Search for the cell housing the specified text and yield its (x, y) center coordinate. 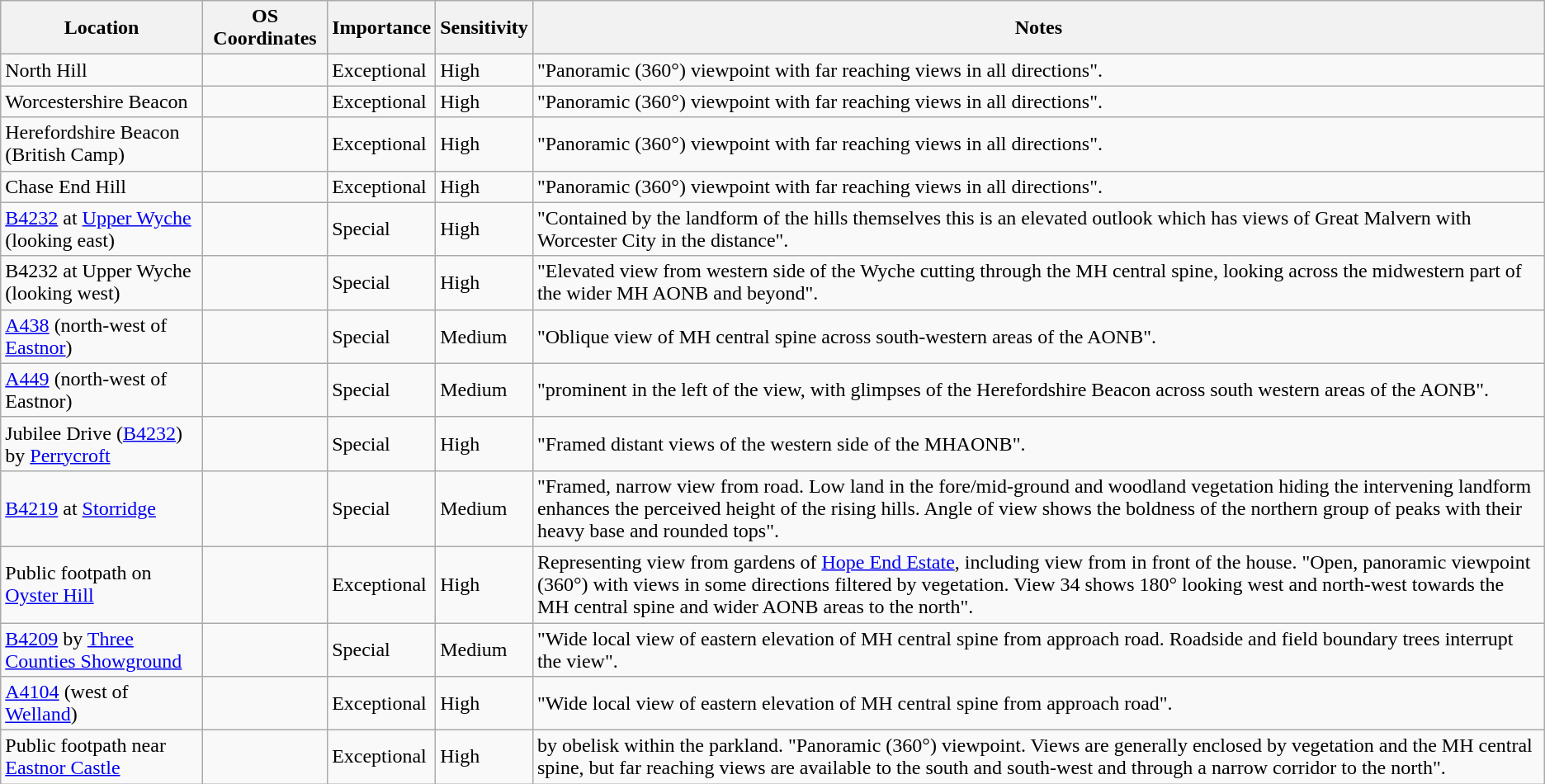
B4219 at Storridge (102, 508)
"Oblique view of MH central spine across south-western areas of the AONB". (1038, 337)
North Hill (102, 70)
Notes (1038, 28)
Public footpath near Eastnor Castle (102, 758)
Sensitivity (484, 28)
Jubilee Drive (B4232) by Perrycroft (102, 444)
Worcestershire Beacon (102, 102)
"prominent in the left of the view, with glimpses of the Herefordshire Beacon across south western areas of the AONB". (1038, 390)
A438 (north-west of Eastnor) (102, 337)
"Framed distant views of the western side of the MHAONB". (1038, 444)
"Contained by the landform of the hills themselves this is an elevated outlook which has views of Great Malvern with Worcester City in the distance". (1038, 229)
A4104 (west of Welland) (102, 703)
"Wide local view of eastern elevation of MH central spine from approach road. Roadside and field boundary trees interrupt the view". (1038, 649)
B4209 by Three Counties Showground (102, 649)
Public footpath on Oyster Hill (102, 584)
B4232 at Upper Wyche (looking west) (102, 282)
OS Coordinates (264, 28)
Chase End Hill (102, 187)
B4232 at Upper Wyche (looking east) (102, 229)
A449 (north-west of Eastnor) (102, 390)
"Wide local view of eastern elevation of MH central spine from approach road". (1038, 703)
Herefordshire Beacon (British Camp) (102, 144)
Location (102, 28)
Importance (381, 28)
